Return (X, Y) of the center of cell containing provided text 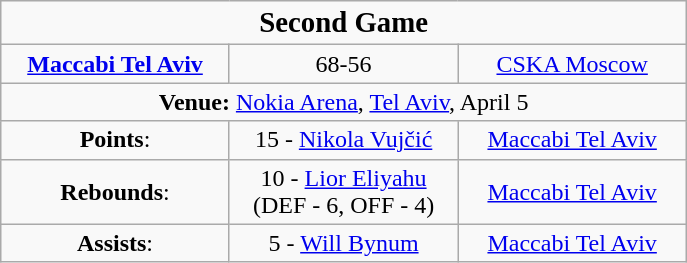
Venue: Nokia Arena, Tel Aviv, April 5 (344, 102)
Points: (116, 140)
CSKA Moscow (572, 64)
5 - Will Bynum (344, 243)
Rebounds: (116, 192)
68-56 (344, 64)
15 - Nikola Vujčić (344, 140)
Second Game (344, 23)
10 - Lior Eliyahu (DEF - 6, OFF - 4) (344, 192)
Assists: (116, 243)
